From the cell containing the given text, extract its center point as (x, y) coordinate. 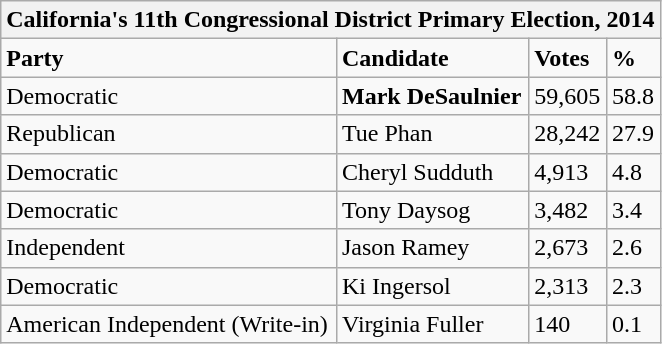
4,913 (568, 172)
28,242 (568, 134)
140 (568, 324)
27.9 (633, 134)
American Independent (Write-in) (169, 324)
2,673 (568, 248)
0.1 (633, 324)
4.8 (633, 172)
Mark DeSaulnier (432, 96)
Cheryl Sudduth (432, 172)
Ki Ingersol (432, 286)
Party (169, 58)
Tony Daysog (432, 210)
Independent (169, 248)
California's 11th Congressional District Primary Election, 2014 (330, 20)
Candidate (432, 58)
Tue Phan (432, 134)
% (633, 58)
Virginia Fuller (432, 324)
Jason Ramey (432, 248)
59,605 (568, 96)
Votes (568, 58)
2.3 (633, 286)
3.4 (633, 210)
Republican (169, 134)
3,482 (568, 210)
58.8 (633, 96)
2,313 (568, 286)
2.6 (633, 248)
